Pinpoint the cell where the given text exists, returning its (x, y) midpoint coordinate. 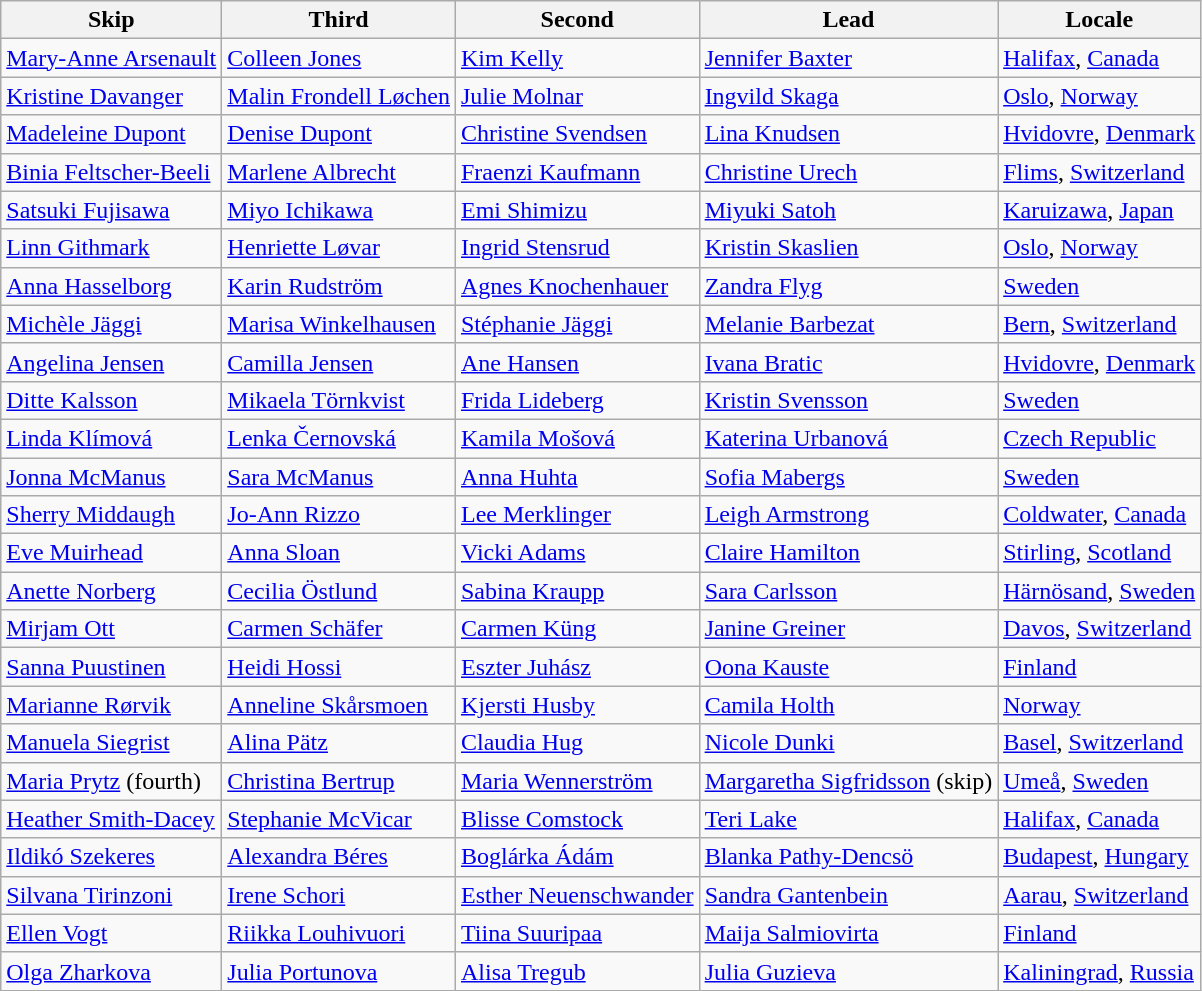
Denise Dupont (339, 134)
Coldwater, Canada (1100, 515)
Madeleine Dupont (112, 134)
Blisse Comstock (577, 819)
Marisa Winkelhausen (339, 324)
Karuizawa, Japan (1100, 210)
Christina Bertrup (339, 781)
Sanna Puustinen (112, 667)
Skip (112, 20)
Sofia Mabergs (848, 477)
Kim Kelly (577, 58)
Agnes Knochenhauer (577, 286)
Fraenzi Kaufmann (577, 172)
Camilla Jensen (339, 362)
Mirjam Ott (112, 629)
Flims, Switzerland (1100, 172)
Christine Svendsen (577, 134)
Norway (1100, 705)
Claire Hamilton (848, 553)
Leigh Armstrong (848, 515)
Anna Hasselborg (112, 286)
Ingvild Skaga (848, 96)
Alina Pätz (339, 743)
Ildikó Szekeres (112, 857)
Marlene Albrecht (339, 172)
Anna Huhta (577, 477)
Ditte Kalsson (112, 400)
Nicole Dunki (848, 743)
Locale (1100, 20)
Second (577, 20)
Irene Schori (339, 895)
Budapest, Hungary (1100, 857)
Jo-Ann Rizzo (339, 515)
Eve Muirhead (112, 553)
Kjersti Husby (577, 705)
Julia Portunova (339, 971)
Lee Merklinger (577, 515)
Janine Greiner (848, 629)
Stéphanie Jäggi (577, 324)
Miyo Ichikawa (339, 210)
Anna Sloan (339, 553)
Melanie Barbezat (848, 324)
Katerina Urbanová (848, 438)
Zandra Flyg (848, 286)
Sabina Kraupp (577, 591)
Manuela Siegrist (112, 743)
Czech Republic (1100, 438)
Ellen Vogt (112, 933)
Esther Neuenschwander (577, 895)
Maija Salmiovirta (848, 933)
Stephanie McVicar (339, 819)
Carmen Küng (577, 629)
Angelina Jensen (112, 362)
Anette Norberg (112, 591)
Kristin Svensson (848, 400)
Jonna McManus (112, 477)
Heather Smith-Dacey (112, 819)
Lenka Černovská (339, 438)
Ivana Bratic (848, 362)
Boglárka Ádám (577, 857)
Malin Frondell Løchen (339, 96)
Bern, Switzerland (1100, 324)
Härnösand, Sweden (1100, 591)
Tiina Suuripaa (577, 933)
Alisa Tregub (577, 971)
Riikka Louhivuori (339, 933)
Michèle Jäggi (112, 324)
Davos, Switzerland (1100, 629)
Karin Rudström (339, 286)
Frida Lideberg (577, 400)
Kristine Davanger (112, 96)
Sherry Middaugh (112, 515)
Satsuki Fujisawa (112, 210)
Aarau, Switzerland (1100, 895)
Emi Shimizu (577, 210)
Marianne Rørvik (112, 705)
Kaliningrad, Russia (1100, 971)
Stirling, Scotland (1100, 553)
Ane Hansen (577, 362)
Claudia Hug (577, 743)
Mary-Anne Arsenault (112, 58)
Binia Feltscher-Beeli (112, 172)
Third (339, 20)
Vicki Adams (577, 553)
Sandra Gantenbein (848, 895)
Margaretha Sigfridsson (skip) (848, 781)
Jennifer Baxter (848, 58)
Camila Holth (848, 705)
Oona Kauste (848, 667)
Cecilia Östlund (339, 591)
Sara Carlsson (848, 591)
Heidi Hossi (339, 667)
Lead (848, 20)
Umeå, Sweden (1100, 781)
Silvana Tirinzoni (112, 895)
Sara McManus (339, 477)
Anneline Skårsmoen (339, 705)
Basel, Switzerland (1100, 743)
Mikaela Törnkvist (339, 400)
Ingrid Stensrud (577, 248)
Julie Molnar (577, 96)
Alexandra Béres (339, 857)
Olga Zharkova (112, 971)
Colleen Jones (339, 58)
Carmen Schäfer (339, 629)
Linn Githmark (112, 248)
Henriette Løvar (339, 248)
Lina Knudsen (848, 134)
Blanka Pathy-Dencsö (848, 857)
Linda Klímová (112, 438)
Julia Guzieva (848, 971)
Maria Wennerström (577, 781)
Christine Urech (848, 172)
Teri Lake (848, 819)
Maria Prytz (fourth) (112, 781)
Kristin Skaslien (848, 248)
Miyuki Satoh (848, 210)
Eszter Juhász (577, 667)
Kamila Mošová (577, 438)
